Pinpoint the cell where the given text exists, returning its [x, y] midpoint coordinate. 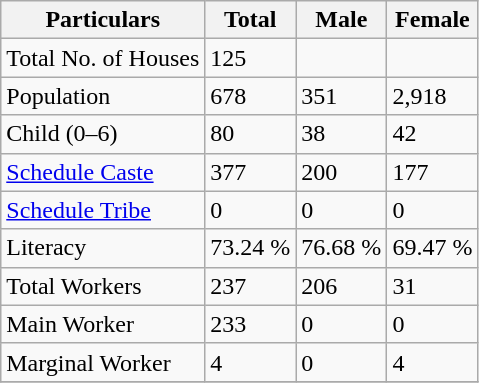
237 [250, 286]
73.24 % [250, 248]
76.68 % [342, 248]
31 [432, 286]
69.47 % [432, 248]
125 [250, 58]
80 [250, 134]
2,918 [432, 96]
377 [250, 172]
Male [342, 20]
351 [342, 96]
233 [250, 324]
Female [432, 20]
42 [432, 134]
Schedule Caste [103, 172]
Schedule Tribe [103, 210]
200 [342, 172]
Population [103, 96]
Child (0–6) [103, 134]
678 [250, 96]
206 [342, 286]
Literacy [103, 248]
Particulars [103, 20]
38 [342, 134]
Total No. of Houses [103, 58]
177 [432, 172]
Marginal Worker [103, 362]
Main Worker [103, 324]
Total [250, 20]
Total Workers [103, 286]
